Extract the [x, y] coordinate from the center of the cell holding the provided text.  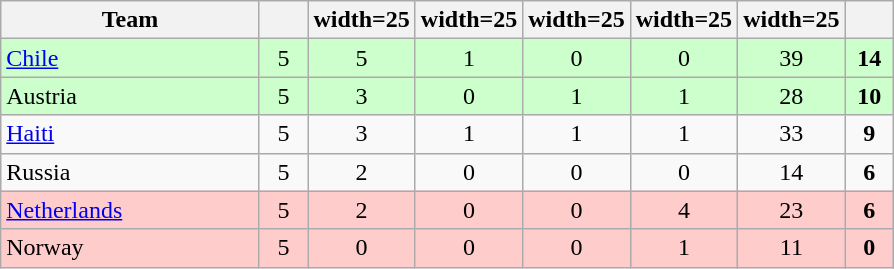
Chile [130, 58]
11 [792, 248]
9 [870, 134]
Norway [130, 248]
23 [792, 210]
33 [792, 134]
Team [130, 20]
Russia [130, 172]
Austria [130, 96]
Haiti [130, 134]
4 [684, 210]
39 [792, 58]
28 [792, 96]
10 [870, 96]
Netherlands [130, 210]
